For the text-containing cell, return its midpoint in (X, Y) coordinate format. 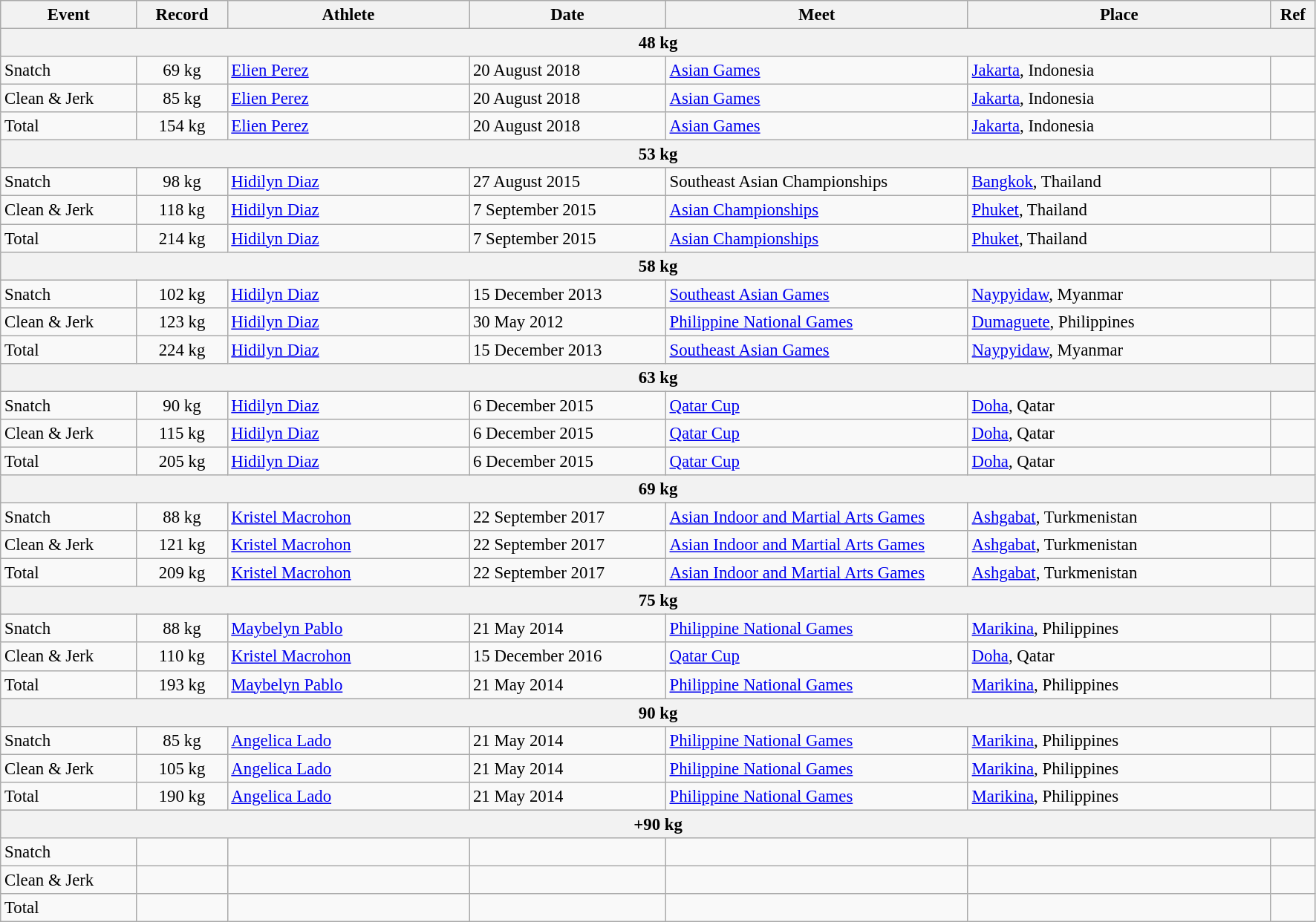
Athlete (348, 15)
123 kg (182, 321)
190 kg (182, 797)
102 kg (182, 294)
193 kg (182, 684)
115 kg (182, 434)
209 kg (182, 573)
Southeast Asian Championships (817, 182)
58 kg (658, 266)
48 kg (658, 43)
Dumaguete, Philippines (1118, 321)
Meet (817, 15)
15 December 2016 (567, 657)
30 May 2012 (567, 321)
Bangkok, Thailand (1118, 182)
27 August 2015 (567, 182)
224 kg (182, 350)
154 kg (182, 126)
63 kg (658, 378)
Ref (1292, 15)
105 kg (182, 768)
Date (567, 15)
118 kg (182, 210)
75 kg (658, 601)
110 kg (182, 657)
Event (68, 15)
98 kg (182, 182)
214 kg (182, 238)
+90 kg (658, 824)
121 kg (182, 545)
Place (1118, 15)
Record (182, 15)
205 kg (182, 461)
53 kg (658, 154)
